Output the (x, y) coordinate of the center of the cell containing the given text.  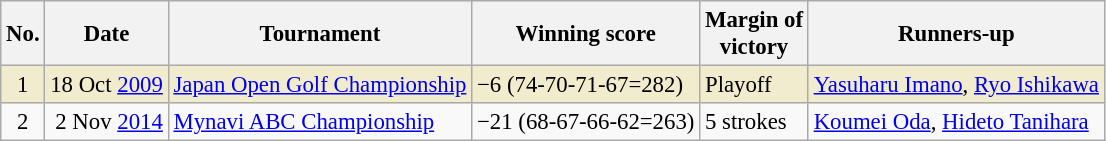
18 Oct 2009 (106, 85)
Yasuharu Imano, Ryo Ishikawa (956, 85)
−6 (74-70-71-67=282) (586, 85)
Date (106, 34)
−21 (68-67-66-62=263) (586, 122)
Runners-up (956, 34)
2 Nov 2014 (106, 122)
Koumei Oda, Hideto Tanihara (956, 122)
Margin ofvictory (754, 34)
2 (23, 122)
Japan Open Golf Championship (320, 85)
Winning score (586, 34)
Mynavi ABC Championship (320, 122)
Tournament (320, 34)
5 strokes (754, 122)
No. (23, 34)
1 (23, 85)
Playoff (754, 85)
